Capture the cell that displays the provided text and extract its [X, Y] central coordinate. 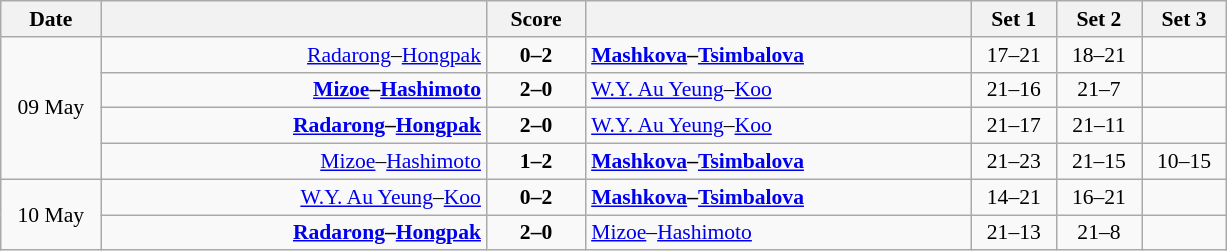
1–2 [536, 162]
Set 3 [1184, 19]
Set 1 [1014, 19]
21–15 [1098, 162]
14–21 [1014, 197]
Score [536, 19]
21–16 [1014, 90]
16–21 [1098, 197]
21–8 [1098, 233]
21–17 [1014, 126]
17–21 [1014, 55]
21–23 [1014, 162]
21–11 [1098, 126]
10–15 [1184, 162]
21–13 [1014, 233]
Date [51, 19]
Set 2 [1098, 19]
09 May [51, 108]
10 May [51, 214]
18–21 [1098, 55]
21–7 [1098, 90]
